Scan for the cell matching the given text and deliver its [X, Y] coordinate at center. 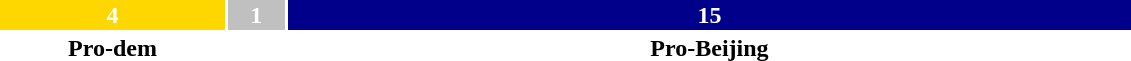
15 [709, 15]
1 [256, 15]
4 [112, 15]
